For the text-containing cell, return its midpoint in [x, y] coordinate format. 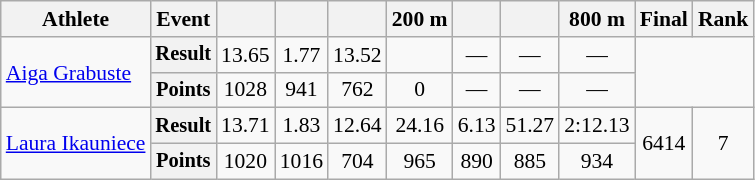
885 [530, 162]
51.27 [530, 126]
800 m [596, 19]
Final [664, 19]
13.71 [246, 126]
2:12.13 [596, 126]
762 [358, 90]
704 [358, 162]
1016 [302, 162]
1020 [246, 162]
890 [477, 162]
941 [302, 90]
934 [596, 162]
1.83 [302, 126]
Laura Ikauniece [76, 144]
13.65 [246, 55]
7 [724, 144]
Aiga Grabuste [76, 72]
1.77 [302, 55]
6.13 [477, 126]
Athlete [76, 19]
12.64 [358, 126]
0 [420, 90]
13.52 [358, 55]
200 m [420, 19]
Rank [724, 19]
Event [183, 19]
965 [420, 162]
6414 [664, 144]
1028 [246, 90]
24.16 [420, 126]
